Identify which cell holds the provided text, then report its [x, y] central coordinate. 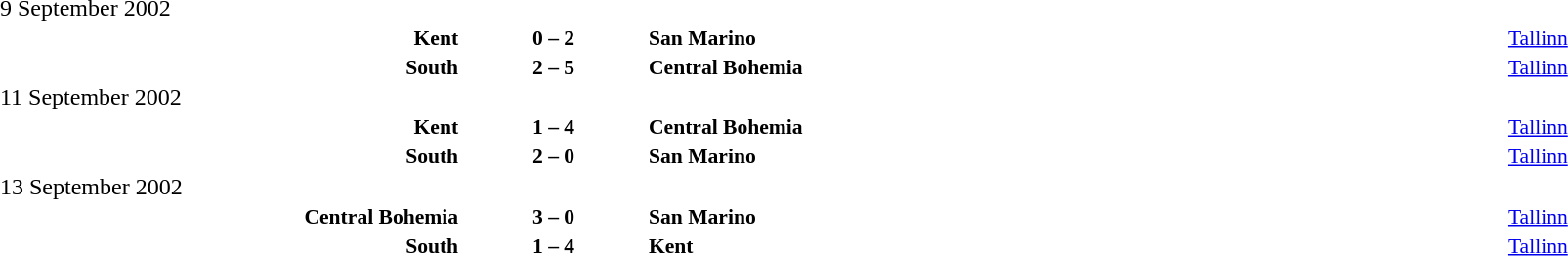
2 – 0 [553, 156]
1 – 4 [553, 127]
0 – 2 [553, 37]
2 – 5 [553, 66]
3 – 0 [553, 217]
